Scan for the cell matching the given text and deliver its (X, Y) coordinate at center. 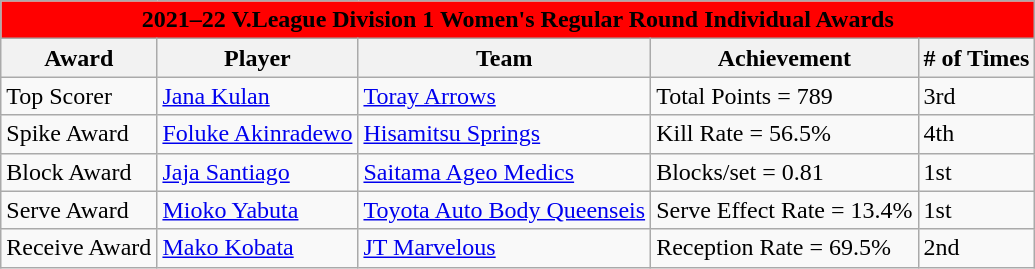
Toray Arrows (504, 96)
Total Points = 789 (784, 96)
Reception Rate = 69.5% (784, 248)
# of Times (976, 58)
Serve Effect Rate = 13.4% (784, 210)
Jana Kulan (258, 96)
Serve Award (79, 210)
Block Award (79, 172)
2nd (976, 248)
Achievement (784, 58)
3rd (976, 96)
Award (79, 58)
Mako Kobata (258, 248)
Blocks/set = 0.81 (784, 172)
Kill Rate = 56.5% (784, 134)
Spike Award (79, 134)
JT Marvelous (504, 248)
Toyota Auto Body Queenseis (504, 210)
Team (504, 58)
2021–22 V.League Division 1 Women's Regular Round Individual Awards (518, 20)
Saitama Ageo Medics (504, 172)
Player (258, 58)
Top Scorer (79, 96)
Jaja Santiago (258, 172)
4th (976, 134)
Mioko Yabuta (258, 210)
Hisamitsu Springs (504, 134)
Receive Award (79, 248)
Foluke Akinradewo (258, 134)
